Return the [x, y] coordinate for the center point of the cell that contains the specified text.  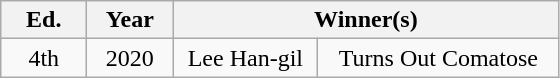
Ed. [44, 20]
4th [44, 58]
Lee Han-gil [246, 58]
2020 [130, 58]
Turns Out Comatose [438, 58]
Winner(s) [366, 20]
Year [130, 20]
